Identify which cell holds the provided text, then report its (X, Y) central coordinate. 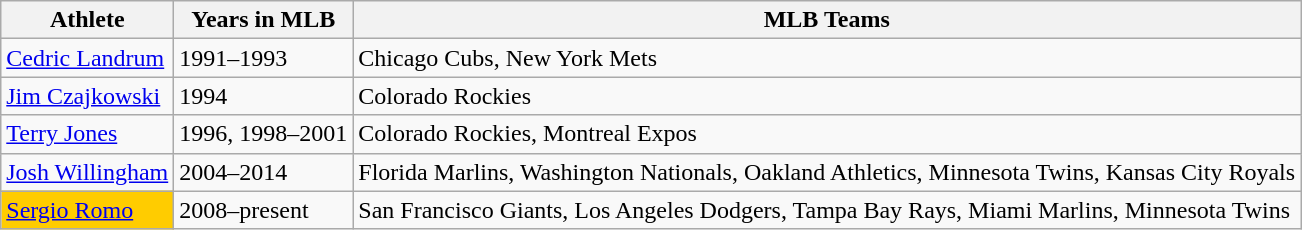
MLB Teams (827, 20)
Colorado Rockies, Montreal Expos (827, 134)
Jim Czajkowski (88, 96)
Cedric Landrum (88, 58)
Athlete (88, 20)
Sergio Romo (88, 210)
Years in MLB (264, 20)
San Francisco Giants, Los Angeles Dodgers, Tampa Bay Rays, Miami Marlins, Minnesota Twins (827, 210)
Colorado Rockies (827, 96)
Chicago Cubs, New York Mets (827, 58)
1996, 1998–2001 (264, 134)
2008–present (264, 210)
Terry Jones (88, 134)
2004–2014 (264, 172)
Josh Willingham (88, 172)
Florida Marlins, Washington Nationals, Oakland Athletics, Minnesota Twins, Kansas City Royals (827, 172)
1994 (264, 96)
1991–1993 (264, 58)
